Capture the cell that displays the provided text and extract its [X, Y] central coordinate. 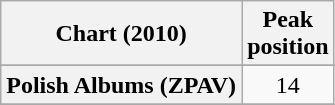
Peakposition [288, 34]
Polish Albums (ZPAV) [122, 85]
Chart (2010) [122, 34]
14 [288, 85]
